From the cell containing the given text, extract its center point as (x, y) coordinate. 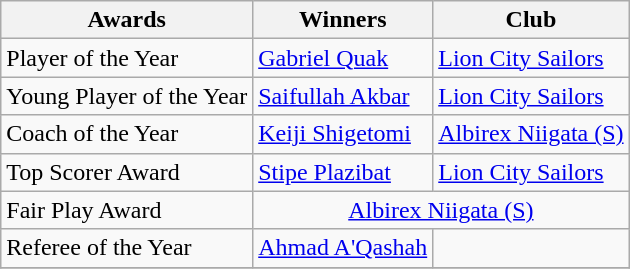
Player of the Year (127, 58)
Top Scorer Award (127, 172)
Coach of the Year (127, 134)
Ahmad A'Qashah (343, 248)
Saifullah Akbar (343, 96)
Young Player of the Year (127, 96)
Referee of the Year (127, 248)
Keiji Shigetomi (343, 134)
Fair Play Award (127, 210)
Club (531, 20)
Awards (127, 20)
Winners (343, 20)
Stipe Plazibat (343, 172)
Gabriel Quak (343, 58)
